Pinpoint the cell where the given text exists, returning its (x, y) midpoint coordinate. 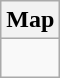
Map (30, 20)
